Pinpoint the cell where the given text exists, returning its [X, Y] midpoint coordinate. 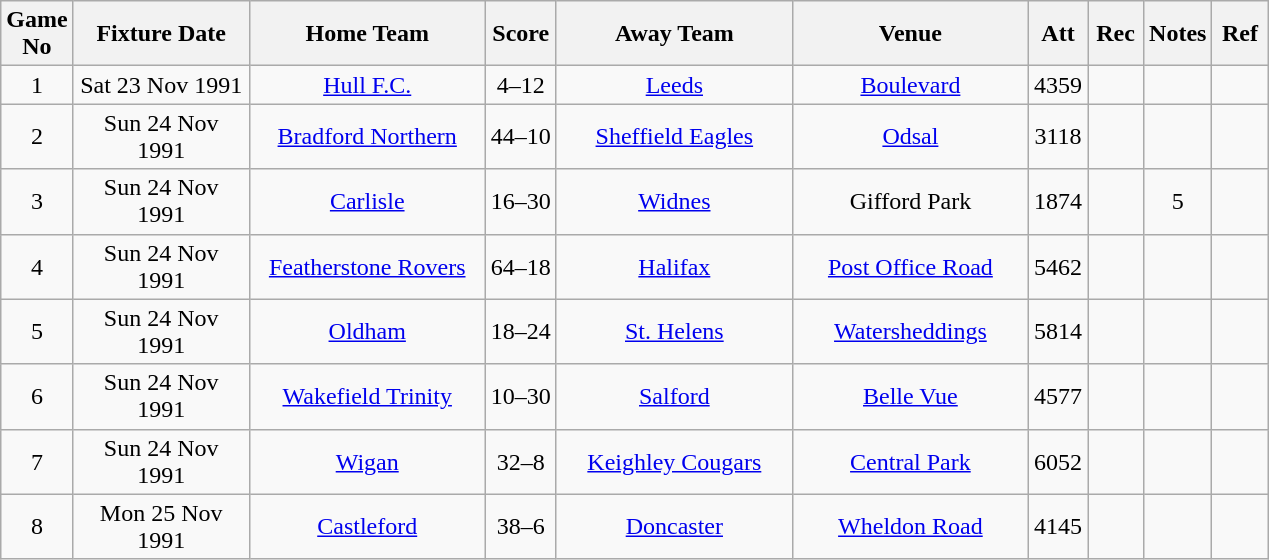
10–30 [520, 396]
Game No [37, 34]
Wheldon Road [910, 526]
St. Helens [674, 332]
4145 [1058, 526]
4–12 [520, 85]
Hull F.C. [367, 85]
2 [37, 136]
Belle Vue [910, 396]
16–30 [520, 202]
Sheffield Eagles [674, 136]
Salford [674, 396]
4577 [1058, 396]
Castleford [367, 526]
1874 [1058, 202]
Away Team [674, 34]
Rec [1116, 34]
6052 [1058, 462]
Wakefield Trinity [367, 396]
Featherstone Rovers [367, 266]
1 [37, 85]
Fixture Date [161, 34]
Ref [1240, 34]
Widnes [674, 202]
Watersheddings [910, 332]
3 [37, 202]
Odsal [910, 136]
Central Park [910, 462]
Score [520, 34]
Bradford Northern [367, 136]
Carlisle [367, 202]
Mon 25 Nov 1991 [161, 526]
Post Office Road [910, 266]
5462 [1058, 266]
5814 [1058, 332]
Wigan [367, 462]
Venue [910, 34]
38–6 [520, 526]
Keighley Cougars [674, 462]
Oldham [367, 332]
32–8 [520, 462]
Gifford Park [910, 202]
4359 [1058, 85]
Notes [1178, 34]
6 [37, 396]
64–18 [520, 266]
7 [37, 462]
Halifax [674, 266]
4 [37, 266]
Att [1058, 34]
Leeds [674, 85]
44–10 [520, 136]
8 [37, 526]
Home Team [367, 34]
18–24 [520, 332]
Boulevard [910, 85]
Sat 23 Nov 1991 [161, 85]
Doncaster [674, 526]
3118 [1058, 136]
